Detect which cell encompasses the target text, then output its [x, y] center coordinate. 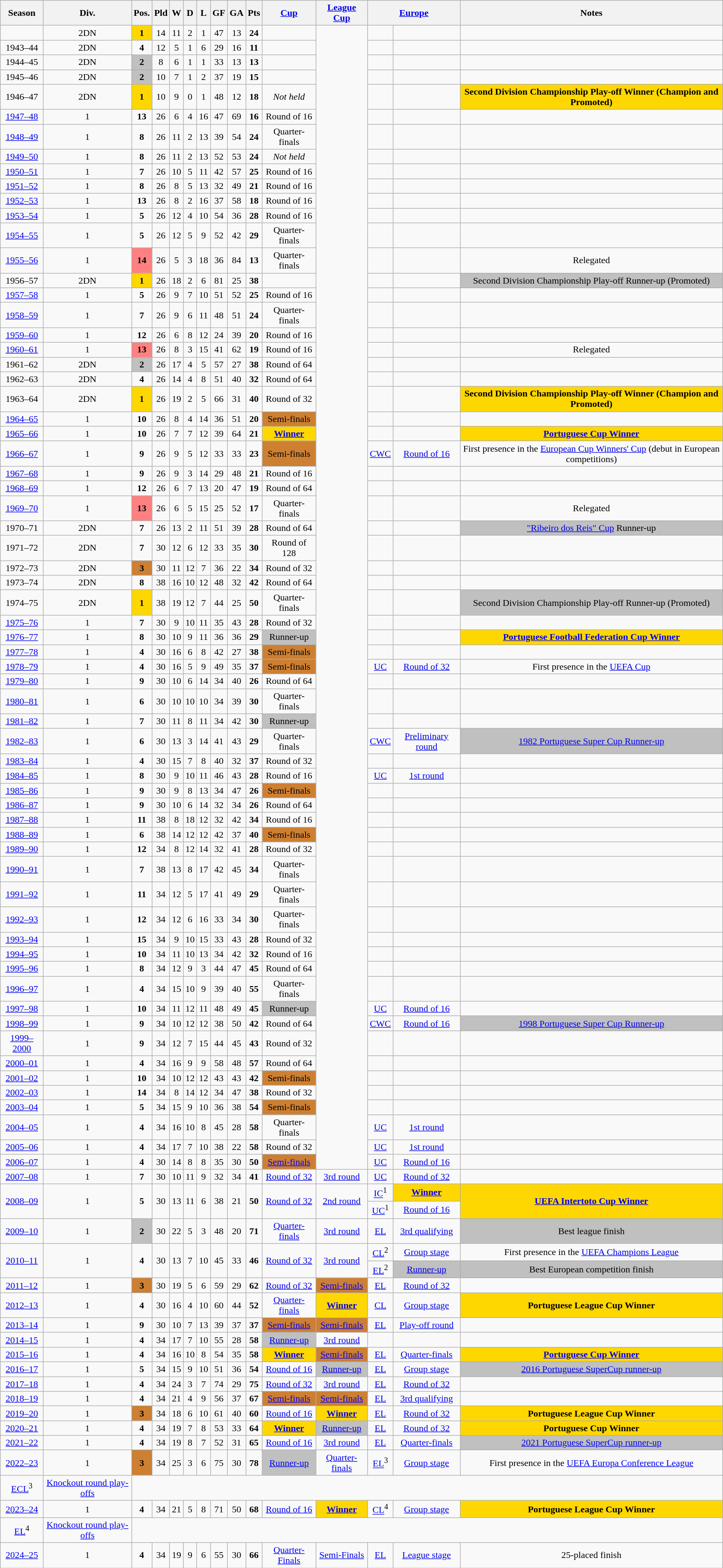
1976–77 [22, 637]
Quarter-Finals [289, 1556]
23 [254, 454]
2011–12 [22, 1285]
84 [236, 260]
Preliminary round [427, 741]
CL4 [380, 1509]
First presence in the UEFA Europa Conference League [591, 1463]
League stage [427, 1556]
Season [22, 13]
2020–21 [22, 1428]
65 [254, 1443]
1982 Portuguese Super Cup Runner-up [591, 741]
1983–84 [22, 761]
1994–95 [22, 954]
Div. [87, 13]
First presence in the UEFA Cup [591, 667]
59 [219, 1285]
EL3 [380, 1463]
2017–18 [22, 1384]
68 [254, 1509]
1966–67 [22, 454]
Play-off round [427, 1325]
2019–20 [22, 1413]
1988–89 [22, 835]
Pts [254, 13]
2015–16 [22, 1354]
1982–83 [22, 741]
ECL3 [22, 1488]
2009–10 [22, 1231]
EL4 [22, 1530]
1995–96 [22, 969]
1991–92 [22, 894]
1974–75 [22, 603]
1943–44 [22, 48]
1980–81 [22, 701]
2021 Portuguese SuperCup runner-up [591, 1443]
74 [219, 1384]
2006–07 [22, 1162]
1986–87 [22, 805]
1993–94 [22, 939]
2008–09 [22, 1201]
1947–48 [22, 117]
67 [254, 1399]
1965–66 [22, 434]
EL2 [380, 1270]
2nd round [342, 1201]
2014–15 [22, 1340]
1958–59 [22, 315]
"Ribeiro dos Reis" Cup Runner-up [591, 528]
1999–2000 [22, 1043]
Europe [414, 13]
L [203, 13]
UC1 [380, 1209]
UEFA Intertoto Cup Winner [591, 1201]
1957–58 [22, 295]
Portuguese Football Federation Cup Winner [591, 637]
2004–05 [22, 1128]
1975–76 [22, 622]
1955–56 [22, 260]
1949–50 [22, 156]
1956–57 [22, 281]
2021–22 [22, 1443]
1973–74 [22, 583]
56 [219, 1399]
2010–11 [22, 1260]
1962–63 [22, 379]
1954–55 [22, 236]
1971–72 [22, 548]
1992–93 [22, 920]
2023–24 [22, 1509]
1960–61 [22, 350]
1985–86 [22, 790]
1946–47 [22, 97]
1959–60 [22, 335]
2022–23 [22, 1463]
2001–02 [22, 1078]
1989–90 [22, 849]
Cup [289, 13]
78 [254, 1463]
1952–53 [22, 201]
1967–68 [22, 473]
2003–04 [22, 1107]
1981–82 [22, 721]
First presence in the UEFA Champions League [591, 1252]
2002–03 [22, 1093]
1978–79 [22, 667]
Best European competition finish [591, 1270]
1977–78 [22, 652]
1948–49 [22, 137]
2016–17 [22, 1369]
2018–19 [22, 1399]
2000–01 [22, 1063]
2012–13 [22, 1305]
1997–98 [22, 1008]
CL [380, 1305]
1950–51 [22, 171]
First presence in the European Cup Winners' Cup (debut in European competitions) [591, 454]
D [190, 13]
Pld [161, 13]
1963–64 [22, 399]
1968–69 [22, 488]
GA [236, 13]
25-placed finish [591, 1556]
1970–71 [22, 528]
1953–54 [22, 215]
Round of 128 [289, 548]
2024–25 [22, 1556]
1944–45 [22, 62]
IC1 [380, 1192]
1964–65 [22, 419]
1945–46 [22, 77]
0 [190, 97]
1987–88 [22, 820]
1969–70 [22, 508]
1984–85 [22, 775]
1951–52 [22, 186]
Best league finish [591, 1231]
GF [219, 13]
1979–80 [22, 681]
2007–08 [22, 1177]
1972–73 [22, 568]
Semi-Finals [342, 1556]
2016 Portuguese SuperCup runner-up [591, 1369]
W [176, 13]
61 [219, 1413]
81 [219, 281]
69 [236, 117]
1998 Portuguese Super Cup Runner-up [591, 1023]
CL2 [380, 1252]
Notes [591, 13]
2005–06 [22, 1147]
1990–91 [22, 869]
1998–99 [22, 1023]
1996–97 [22, 988]
2013–14 [22, 1325]
Pos. [142, 13]
1961–62 [22, 364]
League Cup [342, 13]
